Locate the cell with the specified text and output its [x, y] center coordinate. 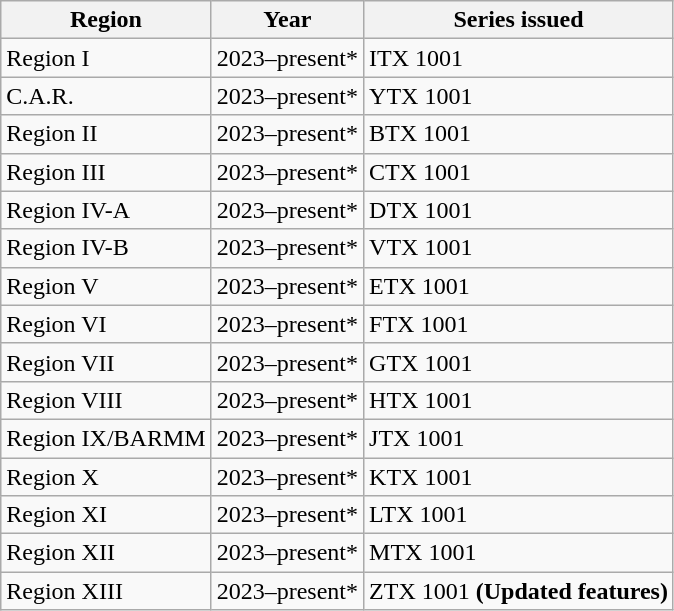
MTX 1001 [519, 553]
Region X [106, 477]
JTX 1001 [519, 438]
C.A.R. [106, 96]
Region I [106, 58]
Region XII [106, 553]
BTX 1001 [519, 134]
Region II [106, 134]
DTX 1001 [519, 210]
YTX 1001 [519, 96]
GTX 1001 [519, 362]
HTX 1001 [519, 400]
Series issued [519, 20]
Region XI [106, 515]
Region IV-A [106, 210]
CTX 1001 [519, 172]
ITX 1001 [519, 58]
ETX 1001 [519, 286]
Year [287, 20]
ZTX 1001 (Updated features) [519, 591]
Region VI [106, 324]
FTX 1001 [519, 324]
Region IX/BARMM [106, 438]
Region [106, 20]
Region V [106, 286]
Region III [106, 172]
Region VIII [106, 400]
Region XIII [106, 591]
Region VII [106, 362]
Region IV-B [106, 248]
LTX 1001 [519, 515]
KTX 1001 [519, 477]
VTX 1001 [519, 248]
